For the text-containing cell, return its midpoint in [X, Y] coordinate format. 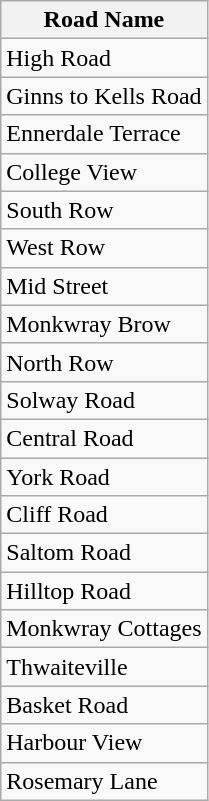
Basket Road [104, 705]
Monkwray Cottages [104, 629]
Road Name [104, 20]
Cliff Road [104, 515]
Ennerdale Terrace [104, 134]
Rosemary Lane [104, 781]
College View [104, 172]
Saltom Road [104, 553]
Harbour View [104, 743]
Solway Road [104, 400]
Thwaiteville [104, 667]
North Row [104, 362]
South Row [104, 210]
York Road [104, 477]
Monkwray Brow [104, 324]
High Road [104, 58]
Mid Street [104, 286]
Hilltop Road [104, 591]
West Row [104, 248]
Central Road [104, 438]
Ginns to Kells Road [104, 96]
